Locate the cell with the specified text and output its (X, Y) center coordinate. 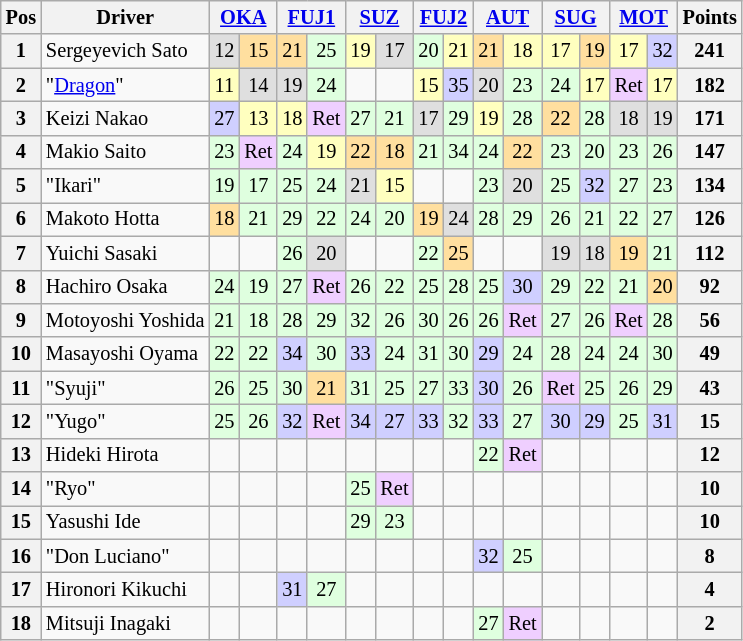
6 (21, 219)
Mitsuji Inagaki (125, 623)
FUJ2 (443, 17)
112 (710, 253)
3 (21, 118)
SUG (576, 17)
35 (458, 85)
5 (21, 186)
Driver (125, 17)
7 (21, 253)
"Yugo" (125, 421)
FUJ1 (311, 17)
Yuichi Sasaki (125, 253)
"Dragon" (125, 85)
241 (710, 51)
134 (710, 186)
OKA (243, 17)
9 (21, 320)
"Don Luciano" (125, 556)
16 (21, 556)
SUZ (379, 17)
Makoto Hotta (125, 219)
Hachiro Osaka (125, 287)
1 (21, 51)
Motoyoshi Yoshida (125, 320)
56 (710, 320)
147 (710, 152)
182 (710, 85)
Yasushi Ide (125, 522)
Pos (21, 17)
Sergeyevich Sato (125, 51)
Keizi Nakao (125, 118)
Makio Saito (125, 152)
92 (710, 287)
49 (710, 354)
171 (710, 118)
126 (710, 219)
Hideki Hirota (125, 455)
MOT (644, 17)
AUT (508, 17)
"Syuji" (125, 388)
43 (710, 388)
Masayoshi Oyama (125, 354)
"Ikari" (125, 186)
"Ryo" (125, 489)
Points (710, 17)
Hironori Kikuchi (125, 589)
